For the text-containing cell, return its midpoint in (x, y) coordinate format. 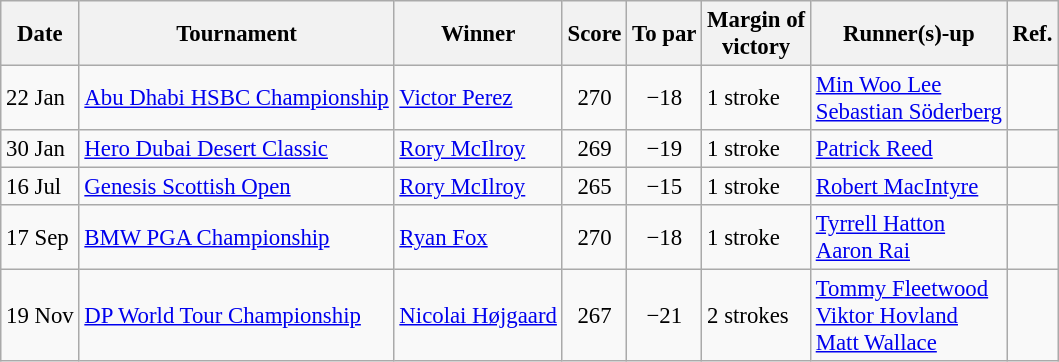
Margin ofvictory (756, 34)
−19 (664, 149)
−15 (664, 187)
16 Jul (40, 187)
BMW PGA Championship (236, 238)
Score (594, 34)
Tyrrell Hatton Aaron Rai (908, 238)
To par (664, 34)
Genesis Scottish Open (236, 187)
2 strokes (756, 316)
Min Woo Lee Sebastian Söderberg (908, 98)
Patrick Reed (908, 149)
Ryan Fox (478, 238)
Ref. (1032, 34)
Tommy Fleetwood Viktor Hovland Matt Wallace (908, 316)
Victor Perez (478, 98)
Robert MacIntyre (908, 187)
Winner (478, 34)
269 (594, 149)
Nicolai Højgaard (478, 316)
DP World Tour Championship (236, 316)
−21 (664, 316)
267 (594, 316)
Date (40, 34)
22 Jan (40, 98)
Hero Dubai Desert Classic (236, 149)
30 Jan (40, 149)
Tournament (236, 34)
265 (594, 187)
17 Sep (40, 238)
Runner(s)-up (908, 34)
19 Nov (40, 316)
Abu Dhabi HSBC Championship (236, 98)
